Extract the (X, Y) coordinate from the center of the cell holding the provided text.  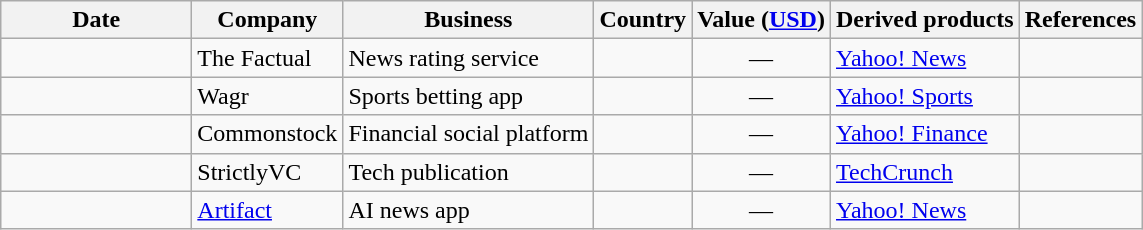
Business (468, 20)
Commonstock (268, 134)
References (1080, 20)
Artifact (268, 210)
Wagr (268, 96)
Sports betting app (468, 96)
Date (96, 20)
Financial social platform (468, 134)
AI news app (468, 210)
StrictlyVC (268, 172)
The Factual (268, 58)
TechCrunch (924, 172)
Country (643, 20)
Yahoo! Finance (924, 134)
Yahoo! Sports (924, 96)
News rating service (468, 58)
Company (268, 20)
Derived products (924, 20)
Value (USD) (762, 20)
Tech publication (468, 172)
